Detect which cell encompasses the target text, then output its (X, Y) center coordinate. 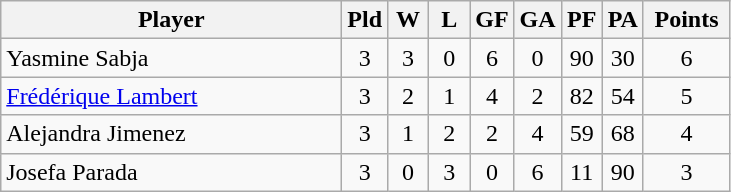
Alejandra Jimenez (172, 134)
Josefa Parada (172, 172)
GA (538, 20)
Player (172, 20)
5 (686, 96)
30 (622, 58)
W (408, 20)
Points (686, 20)
GF (492, 20)
PA (622, 20)
PF (582, 20)
11 (582, 172)
54 (622, 96)
L (450, 20)
Frédérique Lambert (172, 96)
Pld (365, 20)
Yasmine Sabja (172, 58)
59 (582, 134)
68 (622, 134)
82 (582, 96)
